Detect which cell encompasses the target text, then output its (X, Y) center coordinate. 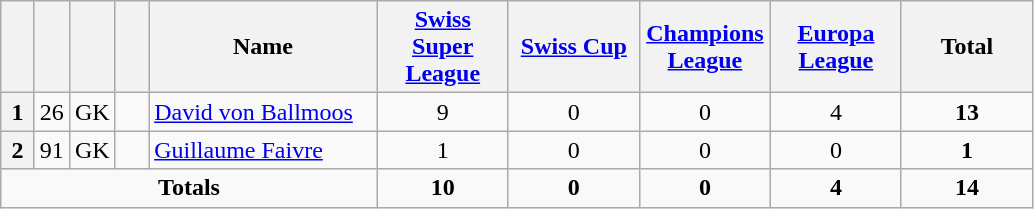
26 (52, 112)
91 (52, 150)
Guillaume Faivre (264, 150)
13 (966, 112)
Swiss Cup (574, 47)
Europa League (836, 47)
Name (264, 47)
Total (966, 47)
10 (442, 188)
David von Ballmoos (264, 112)
14 (966, 188)
Swiss Super League (442, 47)
Totals (189, 188)
9 (442, 112)
2 (18, 150)
Champions League (704, 47)
